Detect which cell encompasses the target text, then output its (x, y) center coordinate. 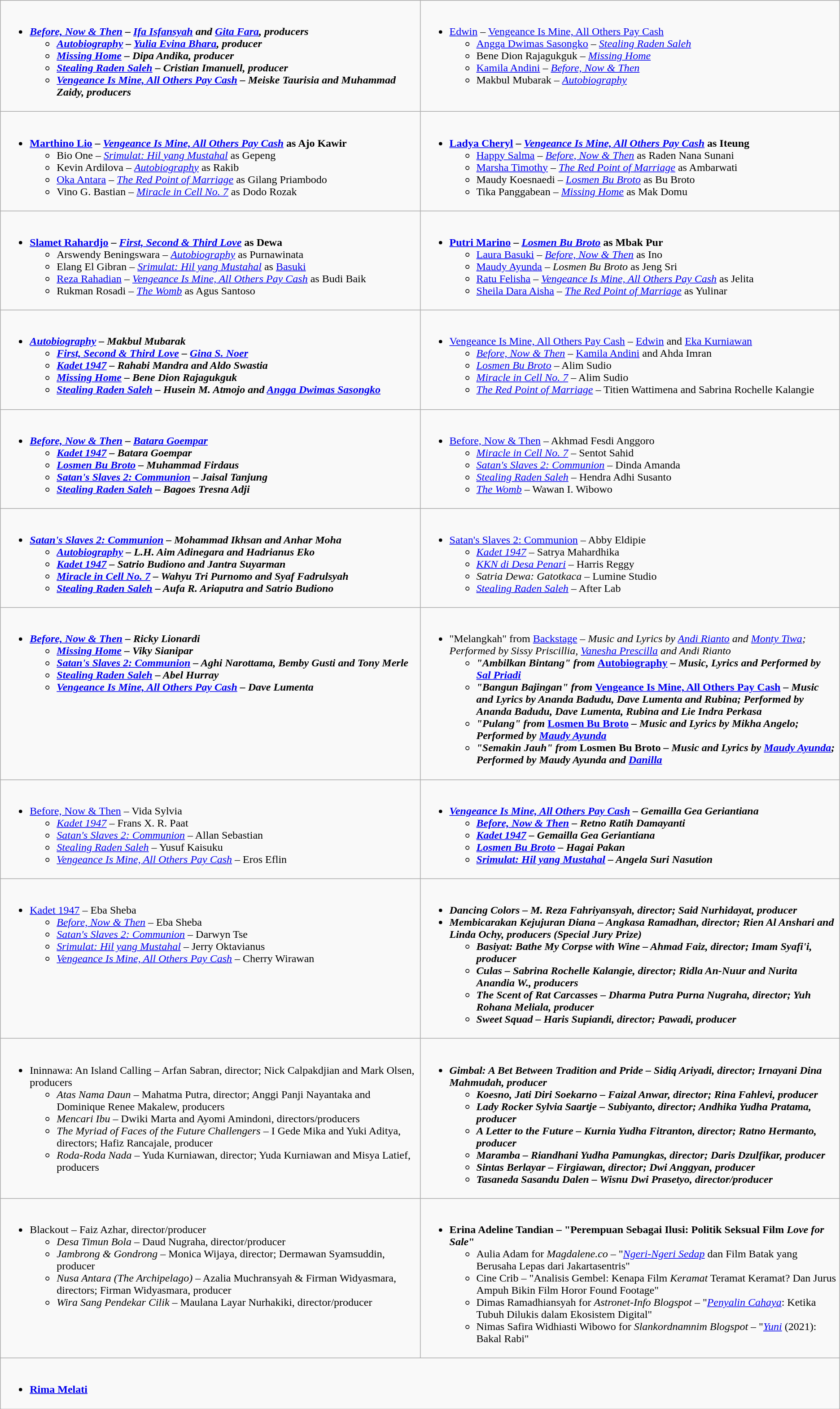
Rima Melati (420, 1383)
